Locate the cell with the specified text and output its (X, Y) center coordinate. 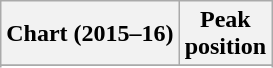
Chart (2015–16) (90, 34)
Peakposition (225, 34)
